Output the [x, y] coordinate of the center of the cell containing the given text.  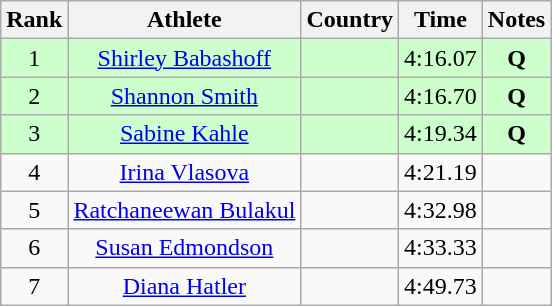
Ratchaneewan Bulakul [184, 210]
6 [34, 248]
Shannon Smith [184, 96]
Diana Hatler [184, 286]
4:49.73 [441, 286]
Sabine Kahle [184, 134]
Shirley Babashoff [184, 58]
Athlete [184, 20]
Susan Edmondson [184, 248]
Irina Vlasova [184, 172]
Country [350, 20]
2 [34, 96]
4 [34, 172]
5 [34, 210]
4:16.70 [441, 96]
Rank [34, 20]
4:32.98 [441, 210]
3 [34, 134]
1 [34, 58]
4:21.19 [441, 172]
Notes [516, 20]
Time [441, 20]
4:19.34 [441, 134]
4:33.33 [441, 248]
4:16.07 [441, 58]
7 [34, 286]
